Search for the cell housing the specified text and yield its [x, y] center coordinate. 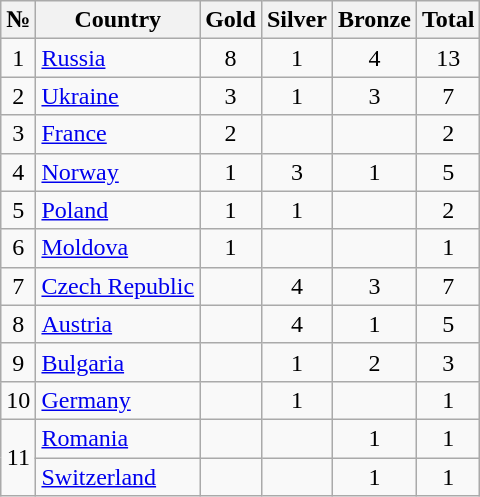
Silver [296, 20]
11 [18, 457]
Czech Republic [118, 286]
Russia [118, 58]
France [118, 134]
Germany [118, 400]
Austria [118, 324]
6 [18, 248]
Bronze [374, 20]
Romania [118, 438]
Moldova [118, 248]
9 [18, 362]
Ukraine [118, 96]
Country [118, 20]
№ [18, 20]
10 [18, 400]
Norway [118, 172]
Gold [231, 20]
13 [448, 58]
Total [448, 20]
Poland [118, 210]
Switzerland [118, 477]
Bulgaria [118, 362]
